Extract the [x, y] coordinate from the center of the cell holding the provided text.  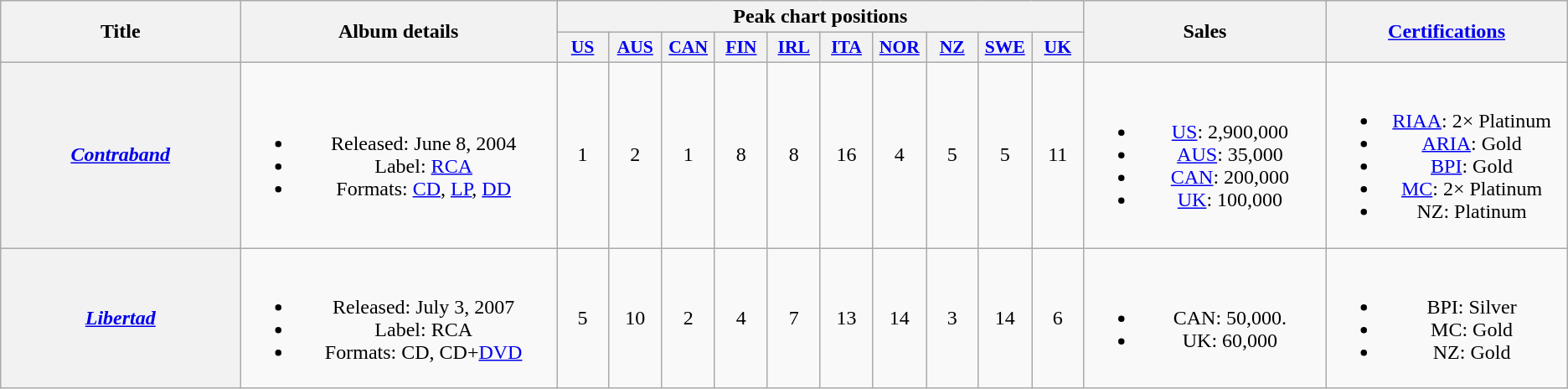
US [583, 48]
IRL [794, 48]
Libertad [121, 319]
16 [846, 154]
7 [794, 319]
Album details [399, 32]
SWE [1005, 48]
AUS [635, 48]
NZ [952, 48]
BPI: SilverMC: GoldNZ: Gold [1447, 319]
Certifications [1447, 32]
10 [635, 319]
13 [846, 319]
Title [121, 32]
Sales [1204, 32]
6 [1058, 319]
ITA [846, 48]
UK [1058, 48]
CAN [689, 48]
RIAA: 2× PlatinumARIA: GoldBPI: GoldMC: 2× PlatinumNZ: Platinum [1447, 154]
11 [1058, 154]
Peak chart positions [821, 17]
NOR [900, 48]
Contraband [121, 154]
US: 2,900,000AUS: 35,000CAN: 200,000UK: 100,000 [1204, 154]
Released: July 3, 2007Label: RCAFormats: CD, CD+DVD [399, 319]
3 [952, 319]
Released: June 8, 2004Label: RCAFormats: CD, LP, DD [399, 154]
FIN [740, 48]
CAN: 50,000.UK: 60,000 [1204, 319]
